For the text-containing cell, return its midpoint in [X, Y] coordinate format. 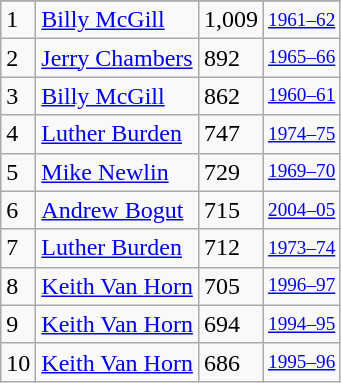
1969–70 [301, 172]
1960–61 [301, 96]
1961–62 [301, 20]
1965–66 [301, 58]
1994–95 [301, 324]
729 [230, 172]
2004–05 [301, 210]
8 [18, 286]
Andrew Bogut [118, 210]
694 [230, 324]
4 [18, 134]
1995–96 [301, 362]
712 [230, 248]
Jerry Chambers [118, 58]
1974–75 [301, 134]
10 [18, 362]
2 [18, 58]
1,009 [230, 20]
862 [230, 96]
Mike Newlin [118, 172]
686 [230, 362]
1 [18, 20]
1973–74 [301, 248]
705 [230, 286]
9 [18, 324]
7 [18, 248]
747 [230, 134]
5 [18, 172]
6 [18, 210]
892 [230, 58]
1996–97 [301, 286]
3 [18, 96]
715 [230, 210]
